Capture the cell that displays the provided text and extract its (x, y) central coordinate. 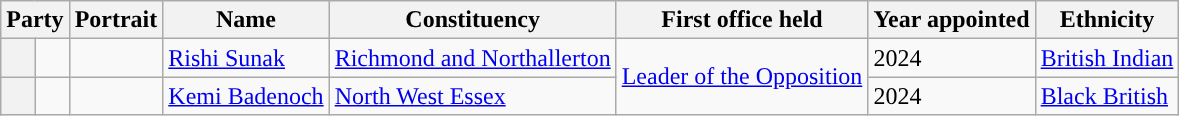
Leader of the Opposition (742, 77)
Richmond and Northallerton (472, 58)
Year appointed (952, 20)
Kemi Badenoch (246, 96)
North West Essex (472, 96)
Party (35, 20)
Constituency (472, 20)
British Indian (1107, 58)
First office held (742, 20)
Black British (1107, 96)
Rishi Sunak (246, 58)
Name (246, 20)
Ethnicity (1107, 20)
Portrait (116, 20)
